From the cell containing the given text, extract its center point as [X, Y] coordinate. 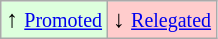
↓ Relegated [162, 20]
↑ Promoted [54, 20]
